Pinpoint the cell where the given text exists, returning its [x, y] midpoint coordinate. 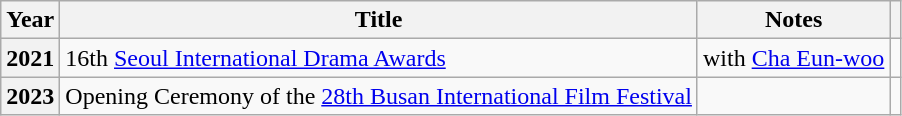
2021 [30, 58]
Notes [793, 20]
Opening Ceremony of the 28th Busan International Film Festival [379, 96]
Title [379, 20]
16th Seoul International Drama Awards [379, 58]
Year [30, 20]
2023 [30, 96]
with Cha Eun-woo [793, 58]
